Detect which cell encompasses the target text, then output its (x, y) center coordinate. 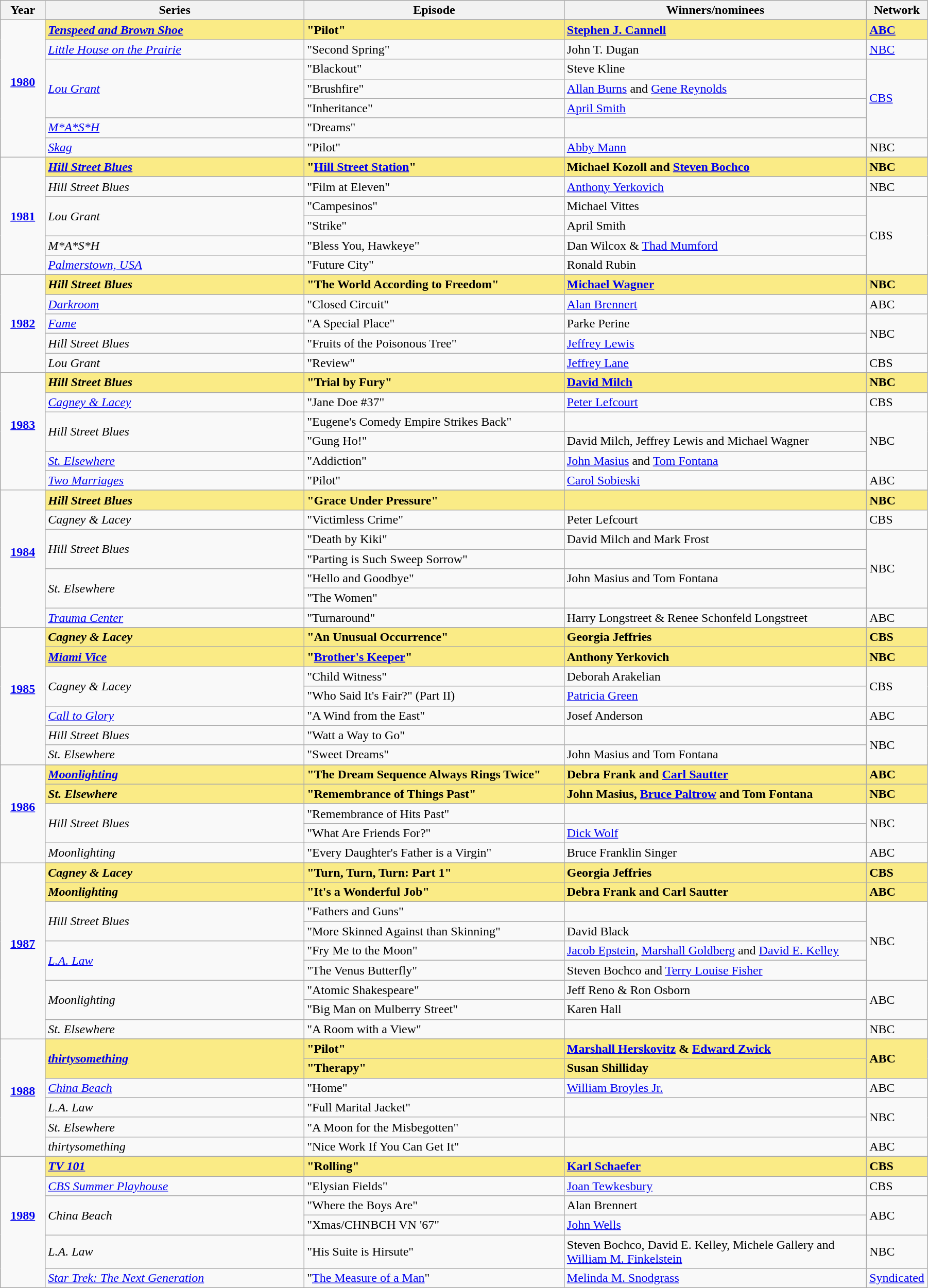
John T. Dugan (715, 49)
"Brushfire" (435, 89)
Fame (175, 324)
Year (23, 10)
Tenspeed and Brown Shoe (175, 30)
Harry Longstreet & Renee Schonfeld Longstreet (715, 618)
1981 (23, 216)
Call to Glory (175, 716)
Karl Schaefer (715, 1166)
"Bless You, Hawkeye" (435, 246)
1985 (23, 696)
"Elysian Fields" (435, 1186)
Steven Bochco, David E. Kelley, Michele Gallery and William M. Finkelstein (715, 1252)
Darkroom (175, 304)
"Second Spring" (435, 49)
Allan Burns and Gene Reynolds (715, 89)
CBS Summer Playhouse (175, 1186)
"Big Man on Mulberry Street" (435, 1009)
Ronald Rubin (715, 265)
"Child Witness" (435, 676)
Stephen J. Cannell (715, 30)
"Fruits of the Poisonous Tree" (435, 343)
"A Moon for the Misbegotten" (435, 1127)
"Closed Circuit" (435, 304)
1983 (23, 431)
1986 (23, 813)
"The Dream Sequence Always Rings Twice" (435, 774)
"Turn, Turn, Turn: Part 1" (435, 873)
Josef Anderson (715, 716)
"More Skinned Against than Skinning" (435, 931)
"Remembrance of Things Past" (435, 794)
"The Venus Butterfly" (435, 970)
"The World According to Freedom" (435, 285)
"Nice Work If You Can Get It" (435, 1146)
William Broyles Jr. (715, 1088)
"Parting is Such Sweep Sorrow" (435, 559)
"Full Marital Jacket" (435, 1107)
Jacob Epstein, Marshall Goldberg and David E. Kelley (715, 951)
Melinda M. Snodgrass (715, 1278)
"Campesinos" (435, 206)
Jeff Reno & Ron Osborn (715, 990)
Bruce Franklin Singer (715, 852)
David Milch, Jeffrey Lewis and Michael Wagner (715, 441)
Dan Wilcox & Thad Mumford (715, 246)
Susan Shilliday (715, 1068)
Two Marriages (175, 480)
Palmerstown, USA (175, 265)
"Jane Doe #37" (435, 402)
"Film at Eleven" (435, 186)
"A Room with a View" (435, 1029)
"Death by Kiki" (435, 539)
Abby Mann (715, 147)
Michael Vittes (715, 206)
David Milch (715, 382)
"Blackout" (435, 69)
"Strike" (435, 225)
"Trial by Fury" (435, 382)
1988 (23, 1098)
Marshall Herskovitz & Edward Zwick (715, 1049)
Episode (435, 10)
"It's a Wonderful Job" (435, 892)
Joan Tewkesbury (715, 1186)
"Sweet Dreams" (435, 755)
Parke Perine (715, 324)
Skag (175, 147)
"Victimless Crime" (435, 519)
Little House on the Prairie (175, 49)
"Every Daughter's Father is a Virgin" (435, 852)
Patricia Green (715, 696)
"Inheritance" (435, 108)
Series (175, 10)
"What Are Friends For?" (435, 833)
"Fry Me to the Moon" (435, 951)
1989 (23, 1222)
1982 (23, 324)
"Future City" (435, 265)
"Atomic Shakespeare" (435, 990)
"Therapy" (435, 1068)
"Gung Ho!" (435, 441)
"Eugene's Comedy Empire Strikes Back" (435, 422)
"Review" (435, 363)
Karen Hall (715, 1009)
"Where the Boys Are" (435, 1206)
Jeffrey Lane (715, 363)
"Remembrance of Hits Past" (435, 813)
"Grace Under Pressure" (435, 500)
Michael Kozoll and Steven Bochco (715, 167)
"Dreams" (435, 128)
Network (897, 10)
John Wells (715, 1225)
"Fathers and Guns" (435, 912)
Carol Sobieski (715, 480)
"Hello and Goodbye" (435, 579)
"Rolling" (435, 1166)
"The Measure of a Man" (435, 1278)
David Milch and Mark Frost (715, 539)
"Home" (435, 1088)
Dick Wolf (715, 833)
"A Special Place" (435, 324)
John Masius, Bruce Paltrow and Tom Fontana (715, 794)
"Xmas/CHNBCH VN '67" (435, 1225)
1984 (23, 559)
"Turnaround" (435, 618)
1980 (23, 89)
Steve Kline (715, 69)
Miami Vice (175, 657)
"The Women" (435, 598)
Star Trek: The Next Generation (175, 1278)
David Black (715, 931)
"Addiction" (435, 461)
"His Suite is Hirsute" (435, 1252)
"Who Said It's Fair?" (Part II) (435, 696)
"Watt a Way to Go" (435, 735)
"Brother's Keeper" (435, 657)
Winners/nominees (715, 10)
1987 (23, 951)
Trauma Center (175, 618)
Jeffrey Lewis (715, 343)
Michael Wagner (715, 285)
"Hill Street Station" (435, 167)
Steven Bochco and Terry Louise Fisher (715, 970)
Syndicated (897, 1278)
"A Wind from the East" (435, 716)
"An Unusual Occurrence" (435, 637)
Deborah Arakelian (715, 676)
TV 101 (175, 1166)
